Scan for the cell matching the given text and deliver its [X, Y] coordinate at center. 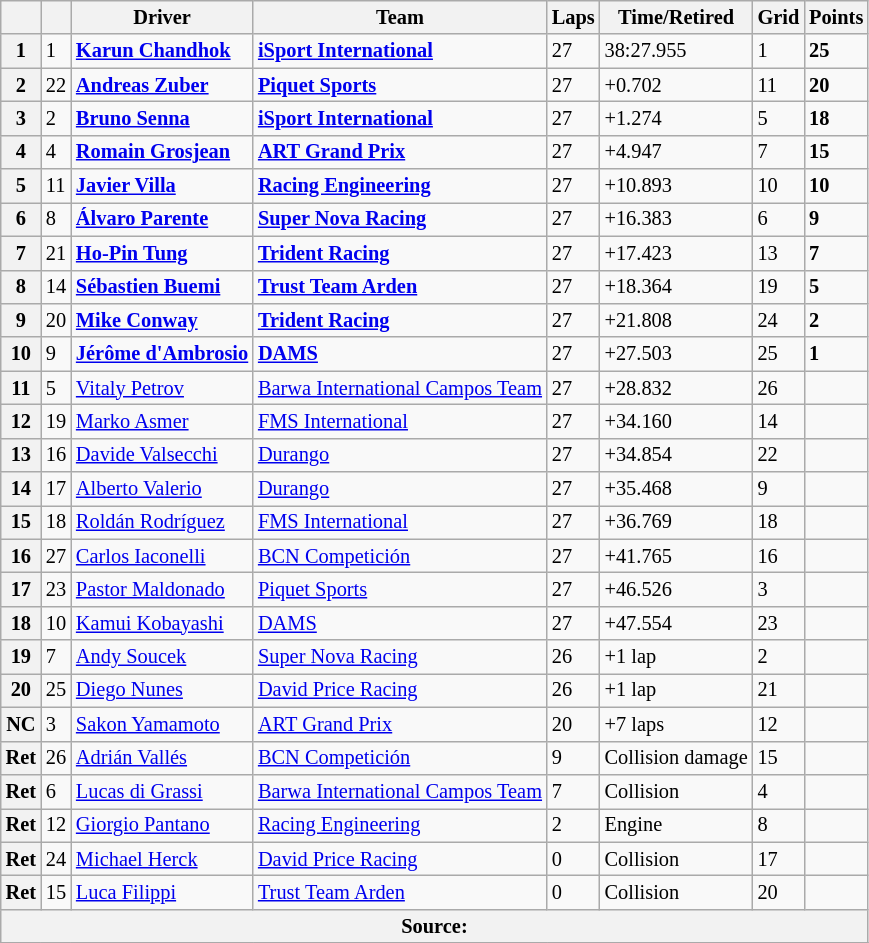
Mike Conway [162, 320]
Jérôme d'Ambrosio [162, 354]
Ho-Pin Tung [162, 253]
Andreas Zuber [162, 85]
Javier Villa [162, 186]
Marko Asmer [162, 421]
Source: [434, 926]
+4.947 [676, 152]
Karun Chandhok [162, 51]
Lucas di Grassi [162, 791]
Roldán Rodríguez [162, 522]
+34.160 [676, 421]
+16.383 [676, 219]
+35.468 [676, 489]
+28.832 [676, 388]
Giorgio Pantano [162, 825]
Vitaly Petrov [162, 388]
+7 laps [676, 724]
NC [21, 724]
Luca Filippi [162, 892]
+46.526 [676, 589]
Time/Retired [676, 17]
Sébastien Buemi [162, 287]
+17.423 [676, 253]
Diego Nunes [162, 690]
+27.503 [676, 354]
Adrián Vallés [162, 758]
Points [836, 17]
38:27.955 [676, 51]
Alberto Valerio [162, 489]
+10.893 [676, 186]
+41.765 [676, 556]
+18.364 [676, 287]
Kamui Kobayashi [162, 623]
Andy Soucek [162, 657]
Álvaro Parente [162, 219]
Carlos Iaconelli [162, 556]
+36.769 [676, 522]
Sakon Yamamoto [162, 724]
+34.854 [676, 455]
Davide Valsecchi [162, 455]
+21.808 [676, 320]
Bruno Senna [162, 118]
Engine [676, 825]
+0.702 [676, 85]
Driver [162, 17]
Romain Grosjean [162, 152]
+47.554 [676, 623]
Team [400, 17]
Grid [779, 17]
Collision damage [676, 758]
Michael Herck [162, 859]
Pastor Maldonado [162, 589]
Laps [574, 17]
+1.274 [676, 118]
